Provide the (X, Y) coordinate of the cell's center where the given text is located.  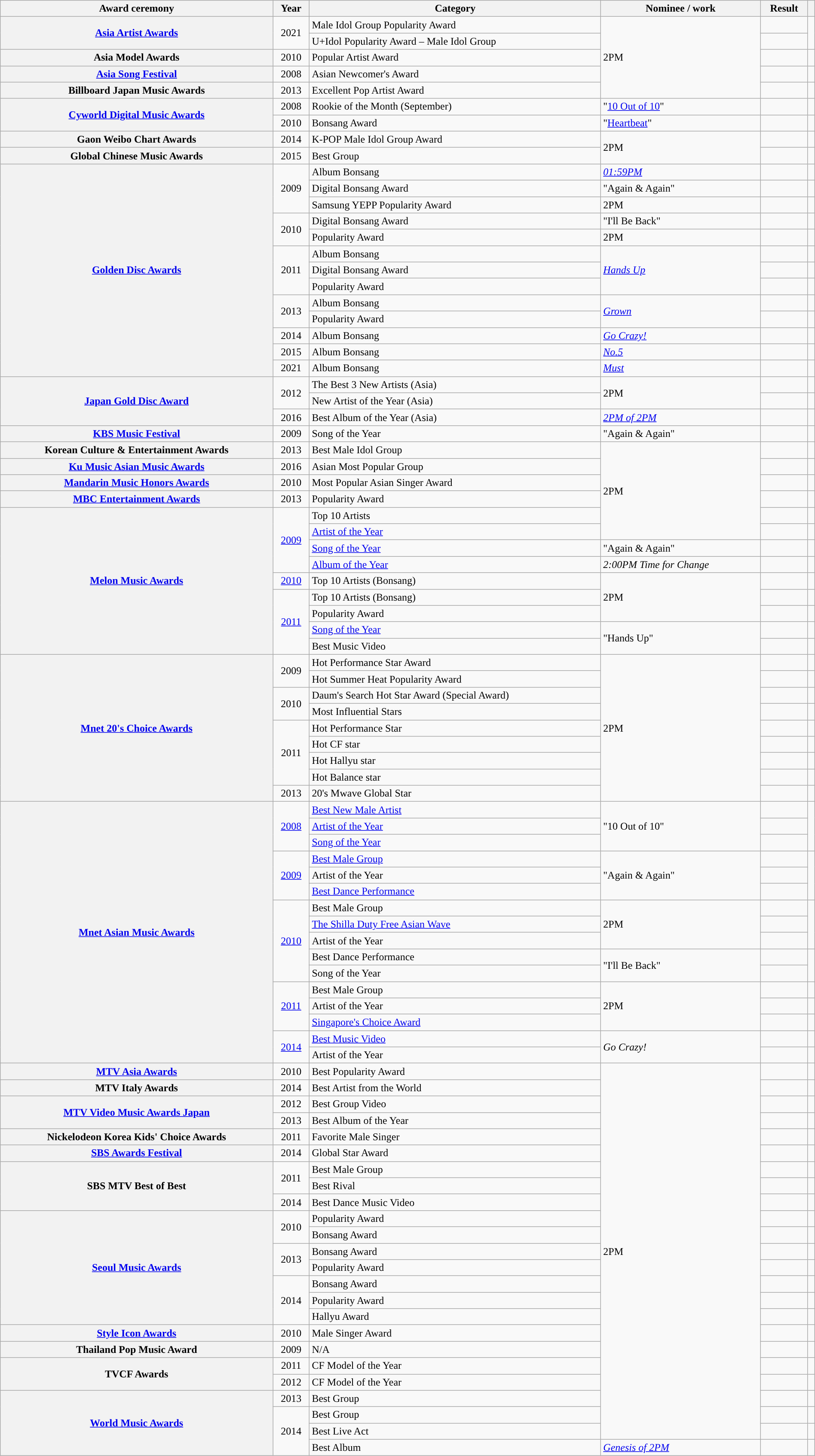
SBS Awards Festival (137, 1153)
Gaon Weibo Chart Awards (137, 139)
Must (681, 368)
Hallyu Award (455, 1317)
Asia Song Festival (137, 74)
Best Dance Music Video (455, 1202)
Golden Disc Awards (137, 270)
Best New Male Artist (455, 810)
Billboard Japan Music Awards (137, 90)
Korean Culture & Entertainment Awards (137, 450)
MTV Asia Awards (137, 1071)
Hands Up (681, 270)
Singapore's Choice Award (455, 1023)
2PM of 2PM (681, 417)
U+Idol Popularity Award – Male Idol Group (455, 41)
Result (784, 9)
World Music Awards (137, 1423)
Style Icon Awards (137, 1333)
No.5 (681, 352)
Best Album of the Year (Asia) (455, 417)
Hot Summer Heat Popularity Award (455, 679)
Mnet Asian Music Awards (137, 932)
Most Popular Asian Singer Award (455, 483)
Best Popularity Award (455, 1071)
MTV Video Music Awards Japan (137, 1112)
The Shilla Duty Free Asian Wave (455, 924)
Asia Model Awards (137, 58)
Nickelodeon Korea Kids' Choice Awards (137, 1137)
"Heartbeat" (681, 123)
Best Album of the Year (455, 1120)
Seoul Music Awards (137, 1267)
Best Artist from the World (455, 1088)
N/A (455, 1349)
Mnet 20's Choice Awards (137, 728)
Global Chinese Music Awards (137, 156)
01:59PM (681, 172)
Favorite Male Singer (455, 1137)
New Artist of the Year (Asia) (455, 401)
Hot Performance Star (455, 728)
Most Influential Stars (455, 711)
TVCF Awards (137, 1374)
Asia Artist Awards (137, 33)
20's Mwave Global Star (455, 794)
Male Idol Group Popularity Award (455, 25)
MTV Italy Awards (137, 1088)
Album of the Year (455, 565)
KBS Music Festival (137, 433)
Cyworld Digital Music Awards (137, 115)
Mandarin Music Honors Awards (137, 483)
SBS MTV Best of Best (137, 1186)
K-POP Male Idol Group Award (455, 139)
Genesis of 2PM (681, 1447)
Category (455, 9)
Global Star Award (455, 1153)
Best Group Video (455, 1104)
Thailand Pop Music Award (137, 1349)
Best Live Act (455, 1431)
"Hands Up" (681, 638)
Grown (681, 311)
MBC Entertainment Awards (137, 499)
Japan Gold Disc Award (137, 401)
The Best 3 New Artists (Asia) (455, 385)
Nominee / work (681, 9)
Daum's Search Hot Star Award (Special Award) (455, 695)
Hot Performance Star Award (455, 662)
Best Rival (455, 1186)
Best Album (455, 1447)
Ku Music Asian Music Awards (137, 466)
Best Male Idol Group (455, 450)
Asian Newcomer's Award (455, 74)
Melon Music Awards (137, 581)
Top 10 Artists (455, 516)
Hot Balance star (455, 777)
2:00PM Time for Change (681, 565)
Popular Artist Award (455, 58)
Award ceremony (137, 9)
Samsung YEPP Popularity Award (455, 205)
Year (291, 9)
Excellent Pop Artist Award (455, 90)
Hot CF star (455, 745)
Hot Hallyu star (455, 761)
Rookie of the Month (September) (455, 107)
Male Singer Award (455, 1333)
Asian Most Popular Group (455, 466)
